Capture the cell that displays the provided text and extract its (X, Y) central coordinate. 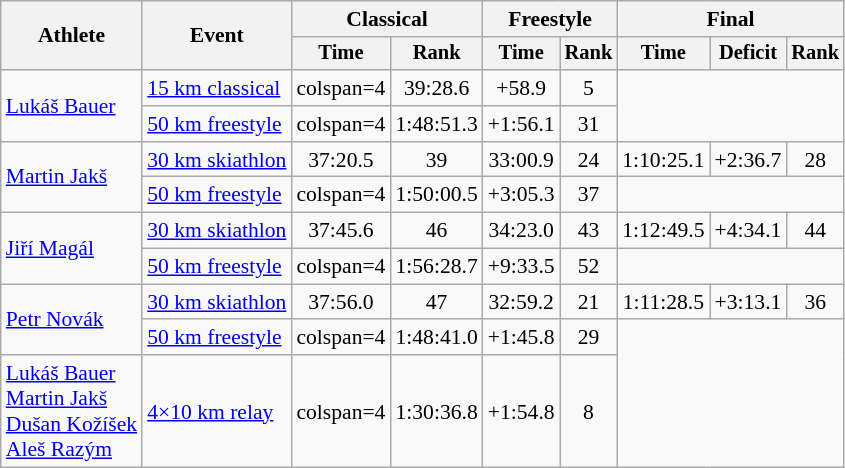
36 (815, 302)
+9:33.5 (522, 267)
+3:05.3 (522, 195)
1:48:41.0 (436, 338)
Event (216, 36)
Deficit (748, 54)
34:23.0 (522, 231)
Final (730, 19)
15 km classical (216, 88)
Athlete (72, 36)
44 (815, 231)
5 (589, 88)
1:11:28.5 (663, 302)
Classical (386, 19)
1:30:36.8 (436, 411)
1:56:28.7 (436, 267)
37:45.6 (340, 231)
37:20.5 (340, 160)
Lukáš BauerMartin JakšDušan KožíšekAleš Razým (72, 411)
47 (436, 302)
Martin Jakš (72, 178)
8 (589, 411)
52 (589, 267)
37:56.0 (340, 302)
1:12:49.5 (663, 231)
24 (589, 160)
1:10:25.1 (663, 160)
Petr Novák (72, 320)
1:48:51.3 (436, 124)
1:50:00.5 (436, 195)
Jiří Magál (72, 248)
Lukáš Bauer (72, 106)
+1:54.8 (522, 411)
39:28.6 (436, 88)
+1:45.8 (522, 338)
29 (589, 338)
4×10 km relay (216, 411)
+58.9 (522, 88)
33:00.9 (522, 160)
43 (589, 231)
+3:13.1 (748, 302)
Freestyle (550, 19)
+2:36.7 (748, 160)
28 (815, 160)
32:59.2 (522, 302)
21 (589, 302)
37 (589, 195)
31 (589, 124)
46 (436, 231)
+4:34.1 (748, 231)
+1:56.1 (522, 124)
39 (436, 160)
